Provide the (x, y) coordinate of the cell's center where the given text is located.  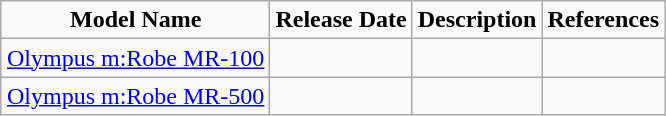
Olympus m:Robe MR-500 (135, 96)
Release Date (341, 20)
Olympus m:Robe MR-100 (135, 58)
References (604, 20)
Model Name (135, 20)
Description (477, 20)
